Pinpoint the cell where the given text exists, returning its [X, Y] midpoint coordinate. 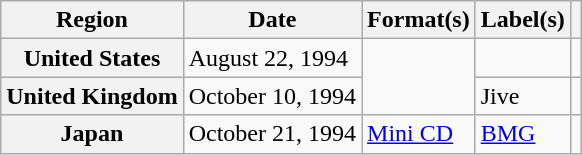
United States [92, 58]
Jive [522, 96]
BMG [522, 134]
Mini CD [419, 134]
United Kingdom [92, 96]
Japan [92, 134]
August 22, 1994 [272, 58]
Date [272, 20]
October 10, 1994 [272, 96]
Format(s) [419, 20]
Region [92, 20]
Label(s) [522, 20]
October 21, 1994 [272, 134]
